Output the [x, y] coordinate of the center of the cell containing the given text.  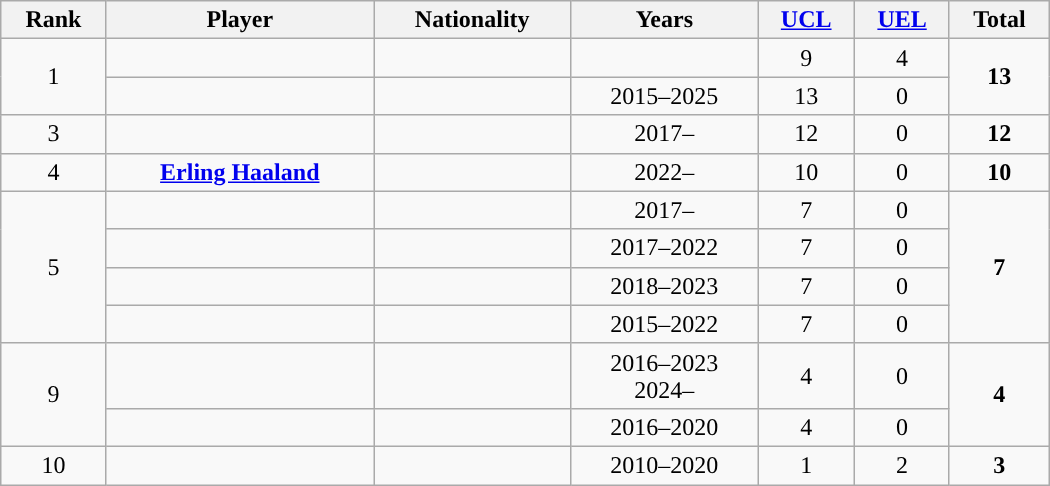
Rank [54, 20]
2018–2023 [664, 286]
2015–2022 [664, 324]
Years [664, 20]
2015–2025 [664, 96]
Erling Haaland [240, 172]
2010–2020 [664, 465]
5 [54, 267]
Total [999, 20]
2016–20232024– [664, 376]
2022– [664, 172]
2017–2022 [664, 248]
2016–2020 [664, 427]
UCL [806, 20]
Player [240, 20]
Nationality [472, 20]
2 [902, 465]
UEL [902, 20]
